Return the (x, y) coordinate for the center point of the cell that contains the specified text.  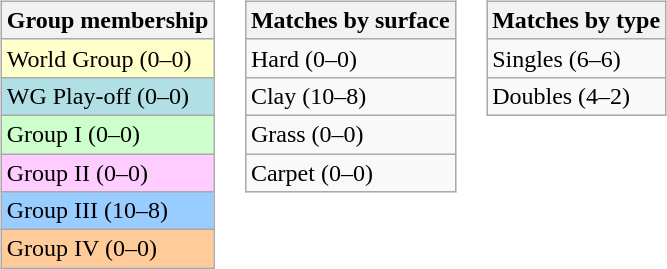
Matches by type (576, 20)
Grass (0–0) (350, 134)
Group II (0–0) (108, 173)
Group membership (108, 20)
Carpet (0–0) (350, 173)
Matches by surface (350, 20)
World Group (0–0) (108, 58)
Hard (0–0) (350, 58)
Group IV (0–0) (108, 249)
WG Play-off (0–0) (108, 96)
Doubles (4–2) (576, 96)
Clay (10–8) (350, 96)
Group III (10–8) (108, 211)
Group I (0–0) (108, 134)
Singles (6–6) (576, 58)
